Return the [x, y] coordinate for the center point of the cell that contains the specified text.  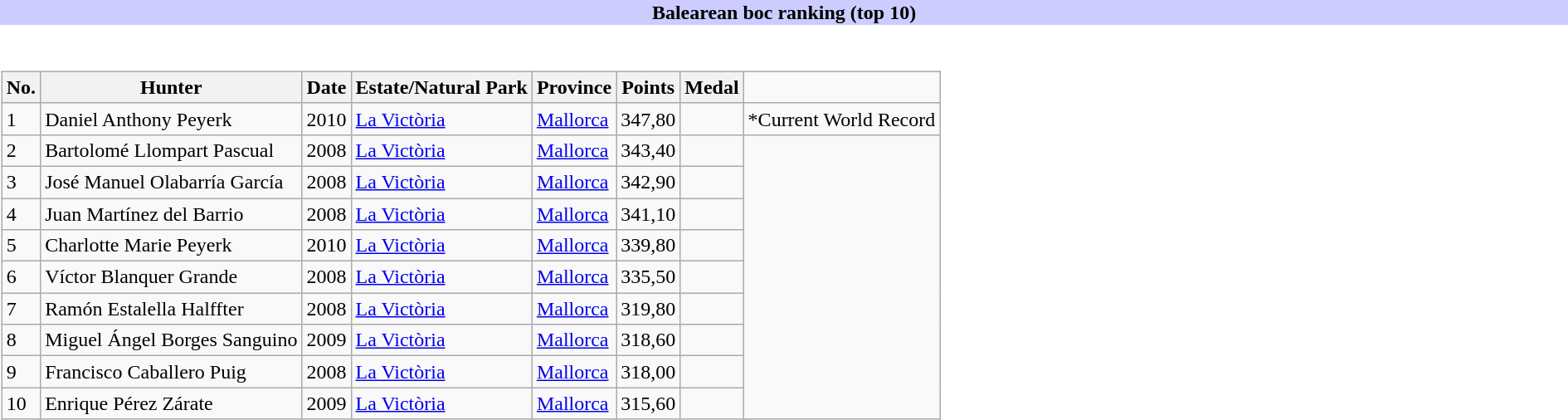
Points [649, 87]
*Current World Record [841, 119]
Date [327, 87]
Balearean boc ranking (top 10) [784, 12]
339,80 [649, 246]
Hunter [171, 87]
315,60 [649, 403]
Ramón Estalella Halffter [171, 309]
5 [21, 246]
Bartolomé Llompart Pascual [171, 150]
Enrique Pérez Zárate [171, 403]
Estate/Natural Park [441, 87]
9 [21, 372]
7 [21, 309]
Daniel Anthony Peyerk [171, 119]
343,40 [649, 150]
341,10 [649, 213]
Víctor Blanquer Grande [171, 277]
4 [21, 213]
Charlotte Marie Peyerk [171, 246]
319,80 [649, 309]
318,00 [649, 372]
342,90 [649, 182]
2 [21, 150]
3 [21, 182]
Juan Martínez del Barrio [171, 213]
6 [21, 277]
10 [21, 403]
No. [21, 87]
Miguel Ángel Borges Sanguino [171, 340]
347,80 [649, 119]
1 [21, 119]
José Manuel Olabarría García [171, 182]
Province [574, 87]
8 [21, 340]
335,50 [649, 277]
318,60 [649, 340]
Francisco Caballero Puig [171, 372]
Medal [712, 87]
